Identify which cell holds the provided text, then report its [x, y] central coordinate. 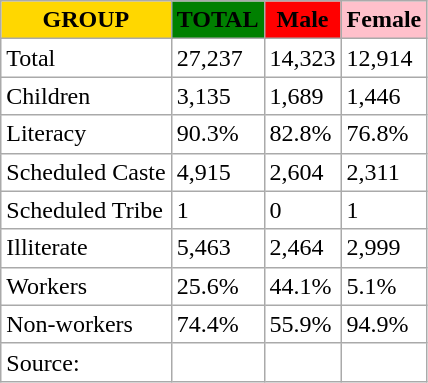
94.9% [384, 324]
Non-workers [86, 324]
1,446 [384, 96]
Source: [86, 362]
5.1% [384, 286]
TOTAL [218, 20]
4,915 [218, 172]
12,914 [384, 58]
2,464 [302, 248]
1,689 [302, 96]
5,463 [218, 248]
82.8% [302, 134]
Workers [86, 286]
25.6% [218, 286]
GROUP [86, 20]
3,135 [218, 96]
Literacy [86, 134]
Male [302, 20]
Scheduled Tribe [86, 210]
74.4% [218, 324]
90.3% [218, 134]
2,999 [384, 248]
44.1% [302, 286]
Total [86, 58]
14,323 [302, 58]
Children [86, 96]
Illiterate [86, 248]
27,237 [218, 58]
Scheduled Caste [86, 172]
Female [384, 20]
2,311 [384, 172]
76.8% [384, 134]
0 [302, 210]
55.9% [302, 324]
2,604 [302, 172]
